Return the (x, y) coordinate for the center point of the cell that contains the specified text.  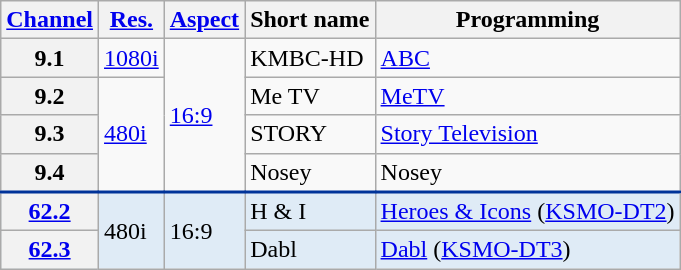
Short name (310, 20)
Res. (132, 20)
Heroes & Icons (KSMO-DT2) (528, 212)
62.2 (50, 212)
Me TV (310, 96)
STORY (310, 134)
KMBC-HD (310, 58)
Aspect (204, 20)
62.3 (50, 250)
MeTV (528, 96)
Channel (50, 20)
9.2 (50, 96)
Dabl (KSMO-DT3) (528, 250)
9.1 (50, 58)
Story Television (528, 134)
Dabl (310, 250)
ABC (528, 58)
9.3 (50, 134)
1080i (132, 58)
H & I (310, 212)
9.4 (50, 172)
Programming (528, 20)
